Determine the (X, Y) coordinate at the center of the cell enclosing the given text.  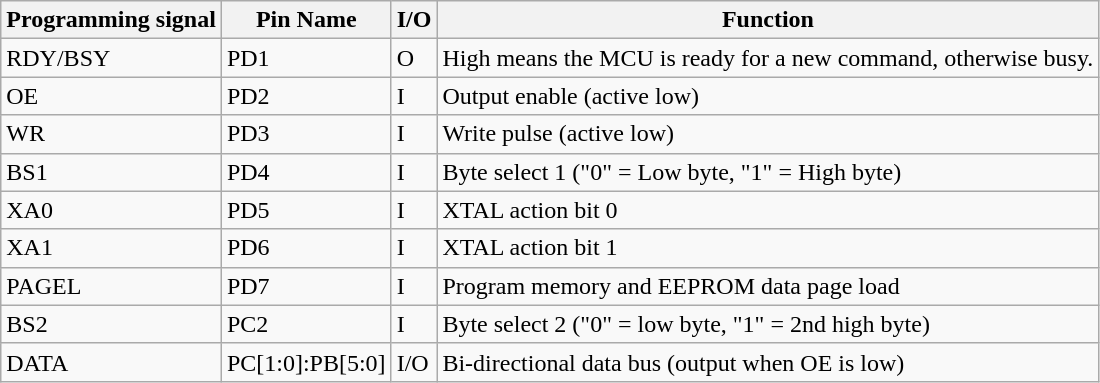
O (414, 58)
XTAL action bit 0 (768, 210)
PD4 (306, 172)
DATA (112, 362)
PD7 (306, 286)
XTAL action bit 1 (768, 248)
XA0 (112, 210)
PD1 (306, 58)
PC[1:0]:PB[5:0] (306, 362)
BS2 (112, 324)
Write pulse (active low) (768, 134)
RDY/BSY (112, 58)
Programming signal (112, 20)
PD2 (306, 96)
Byte select 2 ("0" = low byte, "1" = 2nd high byte) (768, 324)
XA1 (112, 248)
PC2 (306, 324)
Function (768, 20)
PD5 (306, 210)
Pin Name (306, 20)
BS1 (112, 172)
PD6 (306, 248)
Program memory and EEPROM data page load (768, 286)
Output enable (active low) (768, 96)
Byte select 1 ("0" = Low byte, "1" = High byte) (768, 172)
PAGEL (112, 286)
OE (112, 96)
Bi-directional data bus (output when OE is low) (768, 362)
High means the MCU is ready for a new command, otherwise busy. (768, 58)
PD3 (306, 134)
WR (112, 134)
